For the text-containing cell, return its midpoint in (X, Y) coordinate format. 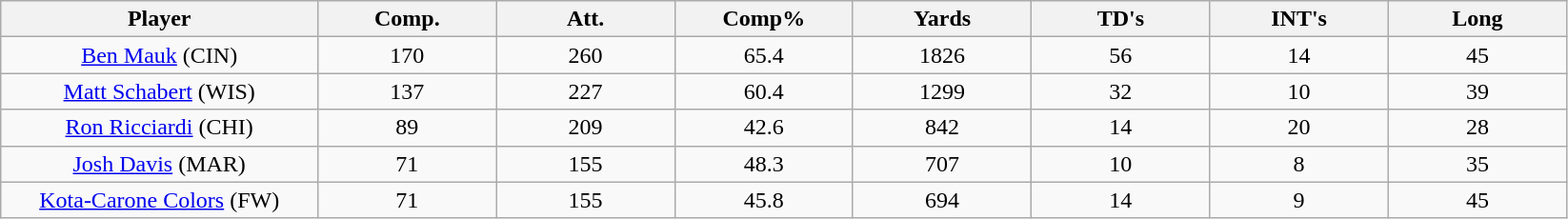
42.6 (764, 128)
Matt Schabert (WIS) (160, 91)
TD's (1120, 19)
56 (1120, 55)
65.4 (764, 55)
39 (1477, 91)
Comp. (408, 19)
Ben Mauk (CIN) (160, 55)
694 (941, 200)
Ron Ricciardi (CHI) (160, 128)
35 (1477, 164)
45.8 (764, 200)
227 (585, 91)
Long (1477, 19)
707 (941, 164)
9 (1299, 200)
Yards (941, 19)
20 (1299, 128)
INT's (1299, 19)
Comp% (764, 19)
1826 (941, 55)
Player (160, 19)
1299 (941, 91)
Kota-Carone Colors (FW) (160, 200)
209 (585, 128)
28 (1477, 128)
Att. (585, 19)
170 (408, 55)
137 (408, 91)
89 (408, 128)
842 (941, 128)
8 (1299, 164)
60.4 (764, 91)
32 (1120, 91)
260 (585, 55)
Josh Davis (MAR) (160, 164)
48.3 (764, 164)
